Identify which cell holds the provided text, then report its [x, y] central coordinate. 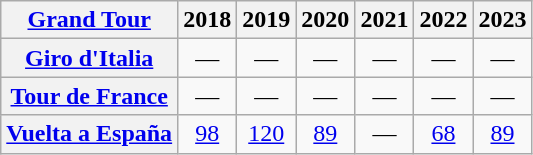
2018 [208, 20]
2020 [326, 20]
98 [208, 134]
2022 [444, 20]
Grand Tour [90, 20]
120 [266, 134]
Tour de France [90, 96]
2019 [266, 20]
Giro d'Italia [90, 58]
68 [444, 134]
Vuelta a España [90, 134]
2021 [384, 20]
2023 [502, 20]
